Locate the cell with the specified text and output its [X, Y] center coordinate. 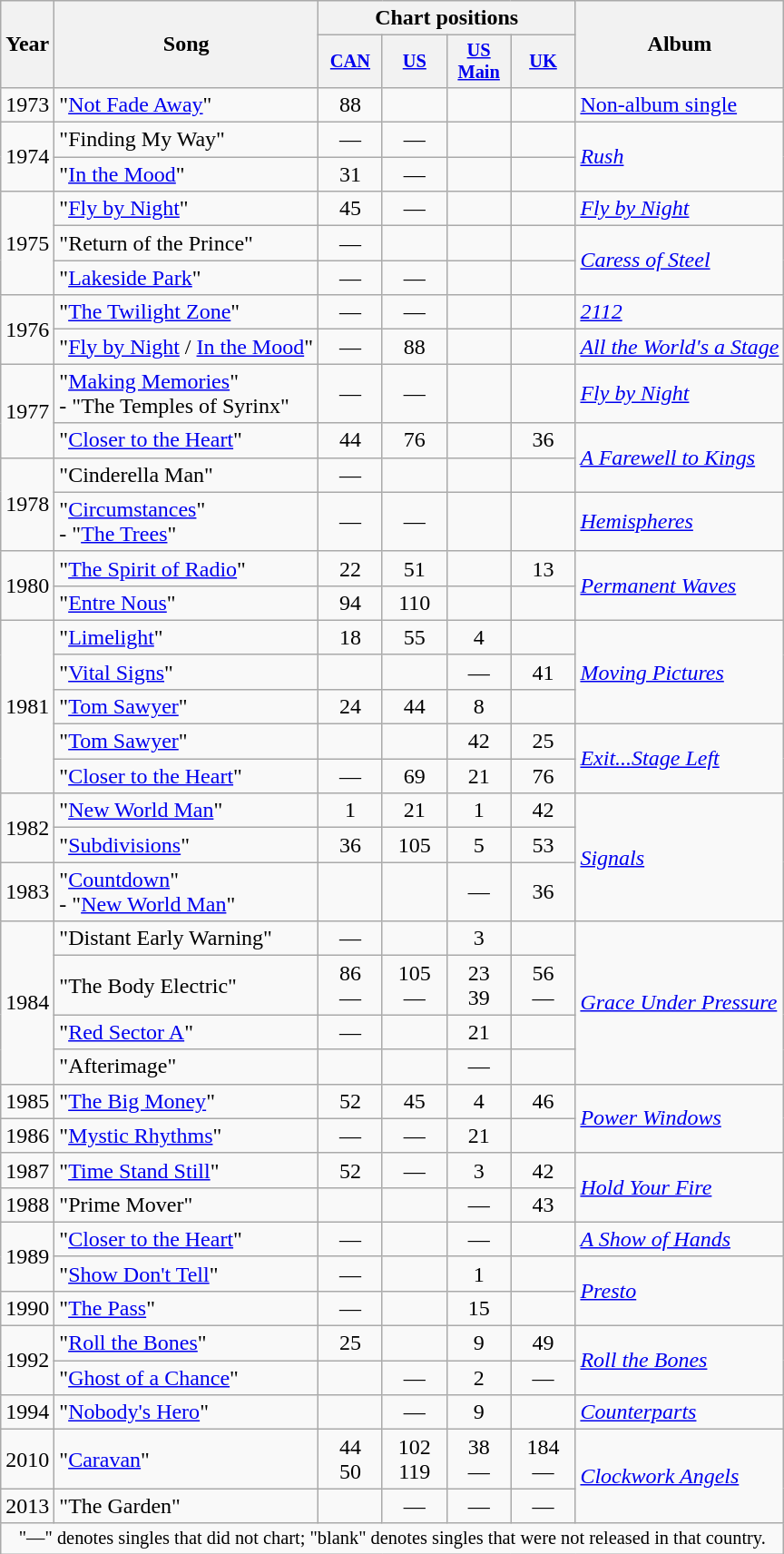
UK [543, 62]
18 [350, 637]
1990 [27, 1308]
"In the Mood" [187, 174]
Caress of Steel [680, 261]
"The Twilight Zone" [187, 312]
1978 [27, 505]
8 [479, 706]
13 [543, 568]
5 [479, 845]
"Nobody's Hero" [187, 1412]
Moving Pictures [680, 672]
Counterparts [680, 1412]
Grace Under Pressure [680, 1002]
24 [350, 706]
"Subdivisions" [187, 845]
"Red Sector A" [187, 1032]
4450 [350, 1460]
"Afterimage" [187, 1067]
1982 [27, 828]
"Vital Signs" [187, 672]
1981 [27, 706]
1977 [27, 410]
46 [543, 1101]
Hold Your Fire [680, 1187]
22 [350, 568]
53 [543, 845]
51 [414, 568]
"Show Don't Tell" [187, 1274]
"Fly by Night" [187, 209]
2339 [479, 986]
"Entre Nous" [187, 603]
1980 [27, 585]
184— [543, 1460]
2010 [27, 1460]
A Show of Hands [680, 1239]
55 [414, 637]
Exit...Stage Left [680, 759]
Album [680, 44]
All the World's a Stage [680, 347]
A Farewell to Kings [680, 457]
41 [543, 672]
1987 [27, 1170]
"Mystic Rhythms" [187, 1136]
"Making Memories" - "The Temples of Syrinx" [187, 394]
"New World Man" [187, 811]
2013 [27, 1506]
"Roll the Bones" [187, 1343]
1973 [27, 104]
"Fly by Night / In the Mood" [187, 347]
110 [414, 603]
"Caravan" [187, 1460]
"Prime Mover" [187, 1205]
"Countdown" - "New World Man" [187, 891]
Permanent Waves [680, 585]
"—" denotes singles that did not chart; "blank" denotes singles that were not released in that country. [392, 1539]
1984 [27, 1002]
86— [350, 986]
"Ghost of a Chance" [187, 1378]
"Limelight" [187, 637]
49 [543, 1343]
15 [479, 1308]
1976 [27, 329]
"The Big Money" [187, 1101]
1974 [27, 157]
"Distant Early Warning" [187, 939]
Power Windows [680, 1118]
Presto [680, 1291]
"Cinderella Man" [187, 475]
Roll the Bones [680, 1361]
"The Body Electric" [187, 986]
1986 [27, 1136]
Song [187, 44]
"Not Fade Away" [187, 104]
"Circumstances"- "The Trees" [187, 521]
2112 [680, 312]
Non-album single [680, 104]
1975 [27, 243]
31 [350, 174]
US [414, 62]
"The Spirit of Radio" [187, 568]
43 [543, 1205]
Chart positions [446, 18]
"Lakeside Park" [187, 278]
1992 [27, 1361]
"Finding My Way" [187, 140]
Clockwork Angels [680, 1476]
"The Garden" [187, 1506]
2 [479, 1378]
105 [414, 845]
Hemispheres [680, 521]
69 [414, 776]
38— [479, 1460]
1989 [27, 1256]
CAN [350, 62]
56— [543, 986]
"Time Stand Still" [187, 1170]
1988 [27, 1205]
"Return of the Prince" [187, 243]
1985 [27, 1101]
1994 [27, 1412]
Rush [680, 157]
1983 [27, 891]
US Main [479, 62]
"The Pass" [187, 1308]
Year [27, 44]
102119 [414, 1460]
94 [350, 603]
Signals [680, 857]
105— [414, 986]
